Locate the cell with the specified text and output its [X, Y] center coordinate. 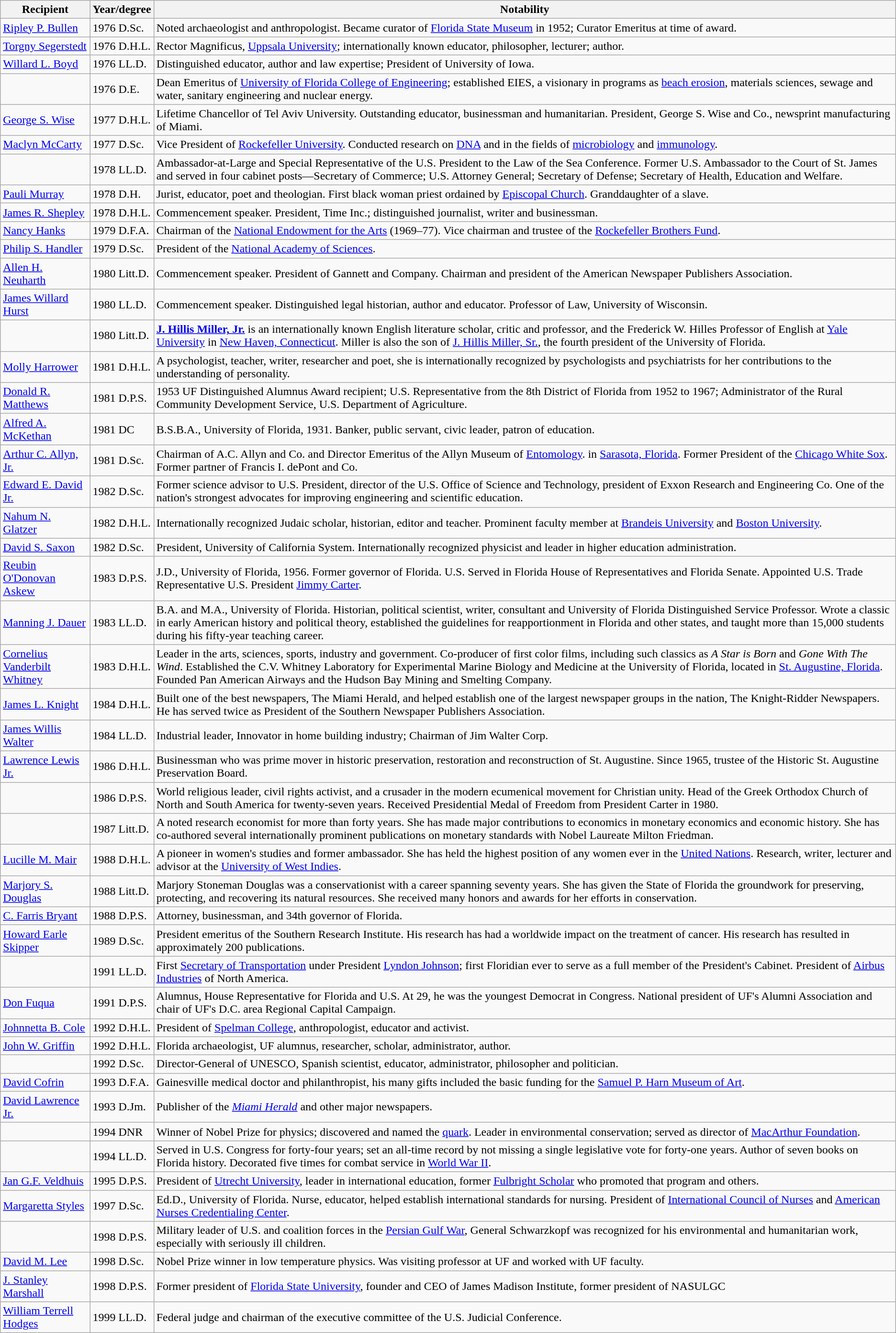
Florida archaeologist, UF alumnus, researcher, scholar, administrator, author. [525, 1046]
1988 D.H.L. [122, 860]
Rector Magnificus, Uppsala University; internationally known educator, philosopher, lecturer; author. [525, 46]
President of Utrecht University, leader in international education, former Fulbright Scholar who promoted that program and others. [525, 1181]
1980 LL.D. [122, 305]
Donald R. Matthews [45, 398]
Attorney, businessman, and 34th governor of Florida. [525, 916]
Edward E. David Jr. [45, 491]
Pauli Murray [45, 194]
Internationally recognized Judaic scholar, historian, editor and teacher. Prominent faculty member at Brandeis University and Boston University. [525, 523]
David S. Saxon [45, 547]
Ripley P. Bullen [45, 28]
Molly Harrower [45, 367]
Jan G.F. Veldhuis [45, 1181]
1984 D.H.L. [122, 704]
Recipient [45, 10]
Lucille M. Mair [45, 860]
1994 LL.D. [122, 1156]
1976 D.H.L. [122, 46]
Howard Earle Skipper [45, 940]
Notability [525, 10]
Nancy Hanks [45, 230]
1983 D.P.S. [122, 578]
1986 D.P.S. [122, 798]
1987 Litt.D. [122, 829]
Federal judge and chairman of the executive committee of the U.S. Judicial Conference. [525, 1318]
1982 D.H.L. [122, 523]
Gainesville medical doctor and philanthropist, his many gifts included the basic funding for the Samuel P. Harn Museum of Art. [525, 1082]
1983 D.H.L. [122, 666]
Maclyn McCarty [45, 145]
1998 D.Sc. [122, 1262]
B.S.B.A., University of Florida, 1931. Banker, public servant, civic leader, patron of education. [525, 429]
Lawrence Lewis Jr. [45, 766]
Margaretta Styles [45, 1206]
Winner of Nobel Prize for physics; discovered and named the quark. Leader in environmental conservation; served as director of MacArthur Foundation. [525, 1131]
1978 D.H. [122, 194]
David Cofrin [45, 1082]
1978 D.H.L. [122, 212]
President, University of California System. Internationally recognized physicist and leader in higher education administration. [525, 547]
Allen H. Neuharth [45, 273]
Year/degree [122, 10]
1994 DNR [122, 1131]
Manning J. Dauer [45, 622]
David Lawrence Jr. [45, 1107]
1993 D.F.A. [122, 1082]
Torgny Segerstedt [45, 46]
1981 D.Sc. [122, 461]
1981 D.P.S. [122, 398]
Marjory S. Douglas [45, 892]
1988 D.P.S. [122, 916]
Don Fuqua [45, 1003]
Noted archaeologist and anthropologist. Became curator of Florida State Museum in 1952; Curator Emeritus at time of award. [525, 28]
1991 LL.D. [122, 972]
Willard L. Boyd [45, 64]
1978 LL.D. [122, 169]
Jurist, educator, poet and theologian. First black woman priest ordained by Episcopal Church. Granddaughter of a slave. [525, 194]
1976 LL.D. [122, 64]
1992 D.Sc. [122, 1064]
Cornelius Vanderbilt Whitney [45, 666]
William Terrell Hodges [45, 1318]
1995 D.P.S. [122, 1181]
Former president of Florida State University, founder and CEO of James Madison Institute, former president of NASULGC [525, 1286]
Director-General of UNESCO, Spanish scientist, educator, administrator, philosopher and politician. [525, 1064]
George S. Wise [45, 120]
Nobel Prize winner in low temperature physics. Was visiting professor at UF and worked with UF faculty. [525, 1262]
1993 D.Jm. [122, 1107]
1989 D.Sc. [122, 940]
1977 D.H.L. [122, 120]
Philip S. Handler [45, 249]
Nahum N. Glatzer [45, 523]
Chairman of the National Endowment for the Arts (1969–77). Vice chairman and trustee of the Rockefeller Brothers Fund. [525, 230]
Publisher of the Miami Herald and other major newspapers. [525, 1107]
1981 DC [122, 429]
Arthur C. Allyn, Jr. [45, 461]
J. Stanley Marshall [45, 1286]
President of Spelman College, anthropologist, educator and activist. [525, 1028]
1981 D.H.L. [122, 367]
Johnnetta B. Cole [45, 1028]
1991 D.P.S. [122, 1003]
Distinguished educator, author and law expertise; President of University of Iowa. [525, 64]
James Willard Hurst [45, 305]
James R. Shepley [45, 212]
C. Farris Bryant [45, 916]
1984 LL.D. [122, 735]
David M. Lee [45, 1262]
John W. Griffin [45, 1046]
Commencement speaker. President of Gannett and Company. Chairman and president of the American Newspaper Publishers Association. [525, 273]
Commencement speaker. President, Time Inc.; distinguished journalist, writer and businessman. [525, 212]
1988 Litt.D. [122, 892]
Vice President of Rockefeller University. Conducted research on DNA and in the fields of microbiology and immunology. [525, 145]
Alfred A. McKethan [45, 429]
1983 LL.D. [122, 622]
1979 D.F.A. [122, 230]
1976 D.Sc. [122, 28]
James Willis Walter [45, 735]
1977 D.Sc. [122, 145]
1976 D.E. [122, 89]
Reubin O'Donovan Askew [45, 578]
1979 D.Sc. [122, 249]
1999 LL.D. [122, 1318]
1986 D.H.L. [122, 766]
Industrial leader, Innovator in home building industry; Chairman of Jim Walter Corp. [525, 735]
President of the National Academy of Sciences. [525, 249]
Commencement speaker. Distinguished legal historian, author and educator. Professor of Law, University of Wisconsin. [525, 305]
1997 D.Sc. [122, 1206]
James L. Knight [45, 704]
